Locate the cell with the specified text and output its (x, y) center coordinate. 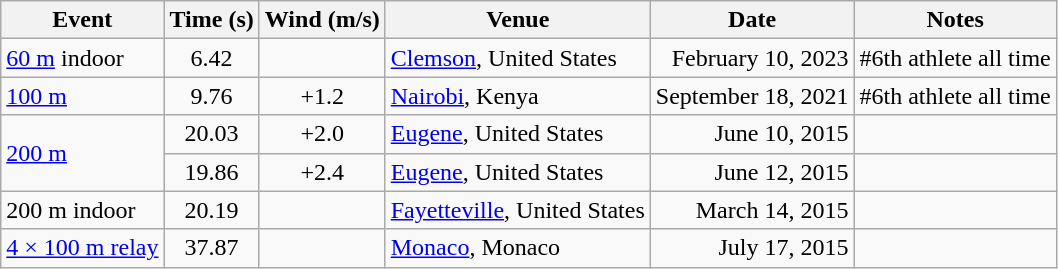
July 17, 2015 (752, 248)
Event (82, 20)
Fayetteville, United States (518, 210)
4 × 100 m relay (82, 248)
+2.4 (322, 172)
37.87 (212, 248)
+2.0 (322, 134)
Nairobi, Kenya (518, 96)
Venue (518, 20)
Wind (m/s) (322, 20)
March 14, 2015 (752, 210)
September 18, 2021 (752, 96)
Monaco, Monaco (518, 248)
February 10, 2023 (752, 58)
20.19 (212, 210)
100 m (82, 96)
+1.2 (322, 96)
Date (752, 20)
20.03 (212, 134)
Clemson, United States (518, 58)
June 10, 2015 (752, 134)
9.76 (212, 96)
6.42 (212, 58)
60 m indoor (82, 58)
200 m (82, 153)
200 m indoor (82, 210)
19.86 (212, 172)
Time (s) (212, 20)
Notes (955, 20)
June 12, 2015 (752, 172)
